Search for the cell housing the specified text and yield its (X, Y) center coordinate. 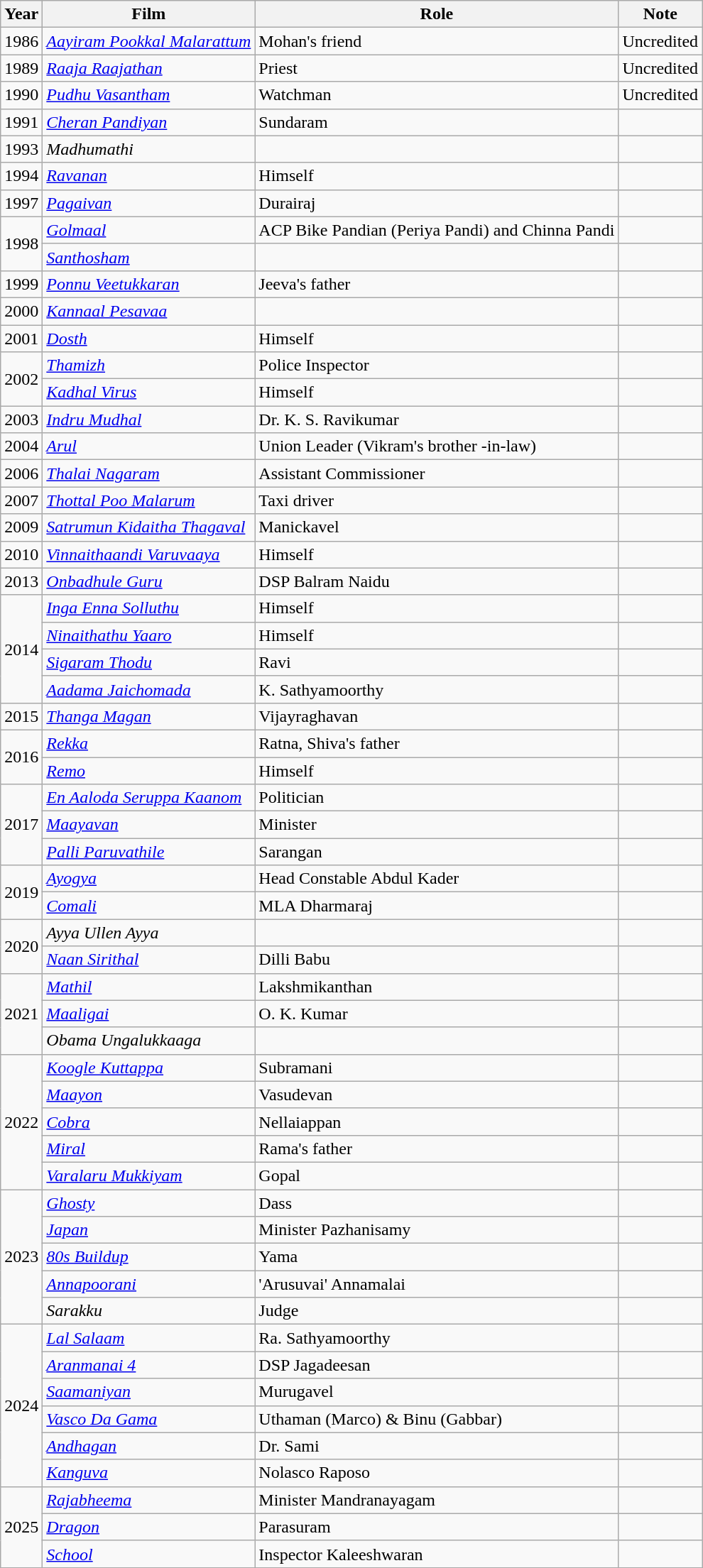
Ravi (437, 662)
Andhagan (149, 1446)
Nolasco Raposo (437, 1473)
Sarangan (437, 852)
2004 (21, 446)
O. K. Kumar (437, 1014)
Judge (437, 1311)
Aranmanai 4 (149, 1365)
Note (660, 14)
2024 (21, 1405)
Maaligai (149, 1014)
Ravanan (149, 176)
Thamizh (149, 366)
Remo (149, 770)
1997 (21, 203)
K. Sathyamoorthy (437, 689)
Parasuram (437, 1527)
2006 (21, 473)
Dosth (149, 339)
Nellaiappan (437, 1122)
En Aaloda Seruppa Kaanom (149, 798)
Golmaal (149, 230)
Ayogya (149, 879)
Dass (437, 1203)
Pudhu Vasantham (149, 95)
Lakshmikanthan (437, 987)
Film (149, 14)
Maayavan (149, 825)
Vijayraghavan (437, 716)
Rekka (149, 743)
2000 (21, 311)
Aayiram Pookkal Malarattum (149, 41)
2019 (21, 892)
Kannaal Pesavaa (149, 311)
Pagaivan (149, 203)
Dilli Babu (437, 960)
School (149, 1554)
Ratna, Shiva's father (437, 743)
Jeeva's father (437, 284)
1994 (21, 176)
Japan (149, 1230)
Yama (437, 1257)
Inspector Kaleeshwaran (437, 1554)
Taxi driver (437, 500)
Minister Mandranayagam (437, 1500)
1993 (21, 149)
2007 (21, 500)
Kanguva (149, 1473)
Durairaj (437, 203)
Head Constable Abdul Kader (437, 879)
Sigaram Thodu (149, 662)
2017 (21, 825)
Role (437, 14)
1999 (21, 284)
Inga Enna Solluthu (149, 608)
Maayon (149, 1095)
Mohan's friend (437, 41)
DSP Jagadeesan (437, 1365)
2009 (21, 527)
Police Inspector (437, 366)
Vinnaithaandi Varuvaaya (149, 554)
Politician (437, 798)
Comali (149, 906)
DSP Balram Naidu (437, 581)
1998 (21, 243)
Ninaithathu Yaaro (149, 635)
2013 (21, 581)
1986 (21, 41)
Vasudevan (437, 1095)
Onbadhule Guru (149, 581)
Uthaman (Marco) & Binu (Gabbar) (437, 1419)
Dragon (149, 1527)
Mathil (149, 987)
Sundaram (437, 122)
Lal Salaam (149, 1338)
2010 (21, 554)
Cobra (149, 1122)
Dr. K. S. Ravikumar (437, 420)
2016 (21, 757)
Union Leader (Vikram's brother -in-law) (437, 446)
Vasco Da Gama (149, 1419)
2025 (21, 1527)
Assistant Commissioner (437, 473)
Indru Mudhal (149, 420)
MLA Dharmaraj (437, 906)
Ra. Sathyamoorthy (437, 1338)
Palli Paruvathile (149, 852)
2014 (21, 649)
Cheran Pandiyan (149, 122)
Gopal (437, 1175)
Satrumun Kidaitha Thagaval (149, 527)
Thanga Magan (149, 716)
Saamaniyan (149, 1392)
Minister (437, 825)
Subramani (437, 1068)
2023 (21, 1257)
Obama Ungalukkaaga (149, 1041)
2021 (21, 1014)
2002 (21, 379)
Arul (149, 446)
Santhosham (149, 257)
Sarakku (149, 1311)
2003 (21, 420)
Annapoorani (149, 1284)
2001 (21, 339)
Murugavel (437, 1392)
Dr. Sami (437, 1446)
Raaja Raajathan (149, 68)
Ayya Ullen Ayya (149, 933)
Varalaru Mukkiyam (149, 1175)
'Arusuvai' Annamalai (437, 1284)
Priest (437, 68)
1990 (21, 95)
ACP Bike Pandian (Periya Pandi) and Chinna Pandi (437, 230)
Kadhal Virus (149, 393)
2022 (21, 1122)
Minister Pazhanisamy (437, 1230)
2015 (21, 716)
1991 (21, 122)
Thottal Poo Malarum (149, 500)
2020 (21, 946)
Ghosty (149, 1203)
Year (21, 14)
80s Buildup (149, 1257)
Madhumathi (149, 149)
Naan Sirithal (149, 960)
Rama's father (437, 1148)
Watchman (437, 95)
Manickavel (437, 527)
Ponnu Veetukkaran (149, 284)
Koogle Kuttappa (149, 1068)
Aadama Jaichomada (149, 689)
Rajabheema (149, 1500)
1989 (21, 68)
Thalai Nagaram (149, 473)
Miral (149, 1148)
